Capture the cell that displays the provided text and extract its (X, Y) central coordinate. 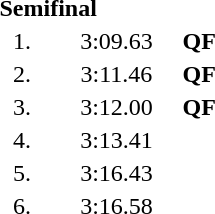
3:13.41 (116, 140)
3:09.63 (116, 41)
3:12.00 (116, 107)
3:11.46 (116, 74)
3:16.43 (116, 173)
